Locate the cell with the specified text and output its [x, y] center coordinate. 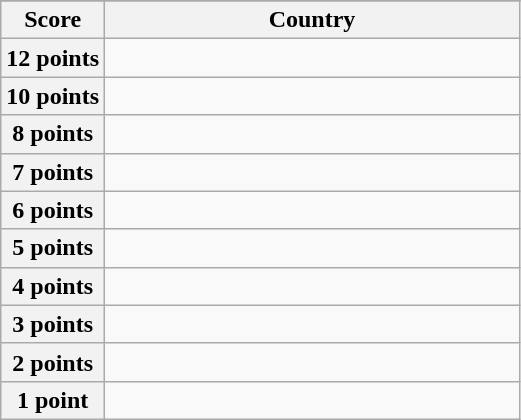
12 points [53, 58]
7 points [53, 172]
8 points [53, 134]
1 point [53, 400]
5 points [53, 248]
Country [312, 20]
3 points [53, 324]
2 points [53, 362]
4 points [53, 286]
Score [53, 20]
6 points [53, 210]
10 points [53, 96]
